Identify which cell holds the provided text, then report its (x, y) central coordinate. 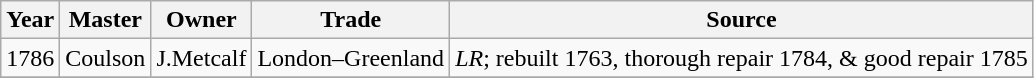
Year (30, 20)
London–Greenland (351, 58)
Trade (351, 20)
Coulson (106, 58)
Owner (202, 20)
J.Metcalf (202, 58)
LR; rebuilt 1763, thorough repair 1784, & good repair 1785 (742, 58)
Source (742, 20)
Master (106, 20)
1786 (30, 58)
